Determine the (x, y) coordinate at the center of the cell enclosing the given text.  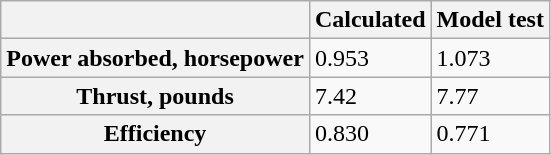
Efficiency (156, 134)
1.073 (490, 58)
0.830 (370, 134)
Thrust, pounds (156, 96)
7.42 (370, 96)
0.771 (490, 134)
Power absorbed, horsepower (156, 58)
Calculated (370, 20)
0.953 (370, 58)
7.77 (490, 96)
Model test (490, 20)
